For the text-containing cell, return its midpoint in [x, y] coordinate format. 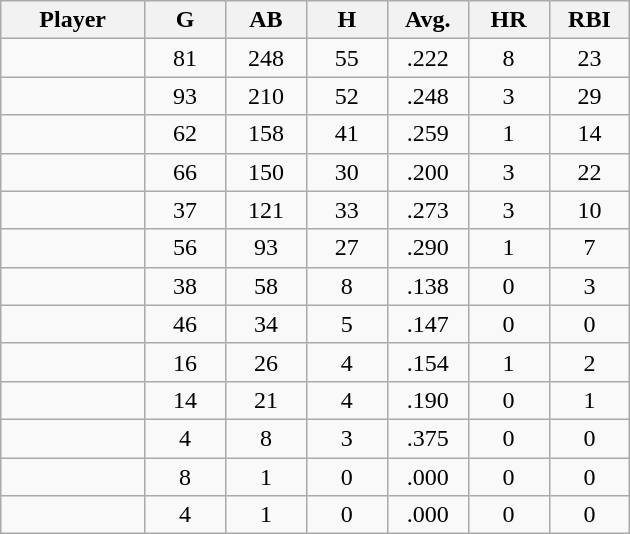
5 [346, 324]
81 [186, 58]
.248 [428, 96]
150 [266, 172]
26 [266, 362]
27 [346, 248]
Avg. [428, 20]
23 [590, 58]
AB [266, 20]
16 [186, 362]
62 [186, 134]
.147 [428, 324]
7 [590, 248]
.154 [428, 362]
56 [186, 248]
.290 [428, 248]
.375 [428, 438]
.222 [428, 58]
H [346, 20]
HR [508, 20]
21 [266, 400]
58 [266, 286]
38 [186, 286]
RBI [590, 20]
29 [590, 96]
52 [346, 96]
34 [266, 324]
10 [590, 210]
.138 [428, 286]
2 [590, 362]
.200 [428, 172]
22 [590, 172]
210 [266, 96]
158 [266, 134]
Player [73, 20]
33 [346, 210]
121 [266, 210]
.259 [428, 134]
55 [346, 58]
.190 [428, 400]
.273 [428, 210]
G [186, 20]
37 [186, 210]
41 [346, 134]
248 [266, 58]
66 [186, 172]
30 [346, 172]
46 [186, 324]
